From the cell containing the given text, extract its center point as [x, y] coordinate. 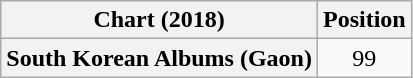
South Korean Albums (Gaon) [160, 58]
Chart (2018) [160, 20]
Position [364, 20]
99 [364, 58]
